Search for the cell housing the specified text and yield its (X, Y) center coordinate. 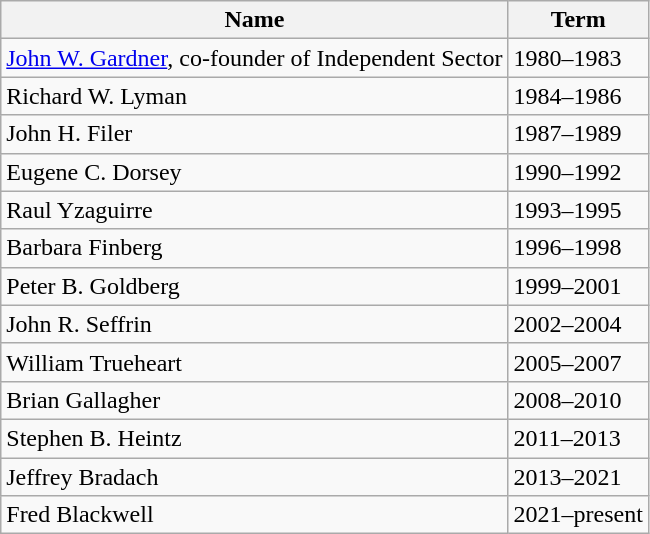
1980–1983 (578, 58)
Name (254, 20)
2021–present (578, 515)
2005–2007 (578, 362)
Brian Gallagher (254, 400)
Stephen B. Heintz (254, 438)
Fred Blackwell (254, 515)
Richard W. Lyman (254, 96)
2008–2010 (578, 400)
1996–1998 (578, 248)
1987–1989 (578, 134)
Raul Yzaguirre (254, 210)
John W. Gardner, co-founder of Independent Sector (254, 58)
2011–2013 (578, 438)
Jeffrey Bradach (254, 477)
2002–2004 (578, 324)
1984–1986 (578, 96)
Eugene C. Dorsey (254, 172)
William Trueheart (254, 362)
John R. Seffrin (254, 324)
John H. Filer (254, 134)
1999–2001 (578, 286)
2013–2021 (578, 477)
Peter B. Goldberg (254, 286)
1990–1992 (578, 172)
1993–1995 (578, 210)
Barbara Finberg (254, 248)
Term (578, 20)
